Provide the (x, y) coordinate of the cell's center where the given text is located.  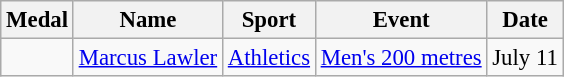
Men's 200 metres (401, 58)
Sport (268, 20)
Athletics (268, 58)
Date (525, 20)
July 11 (525, 58)
Name (148, 20)
Event (401, 20)
Medal (38, 20)
Marcus Lawler (148, 58)
